Locate the cell with the specified text and output its [x, y] center coordinate. 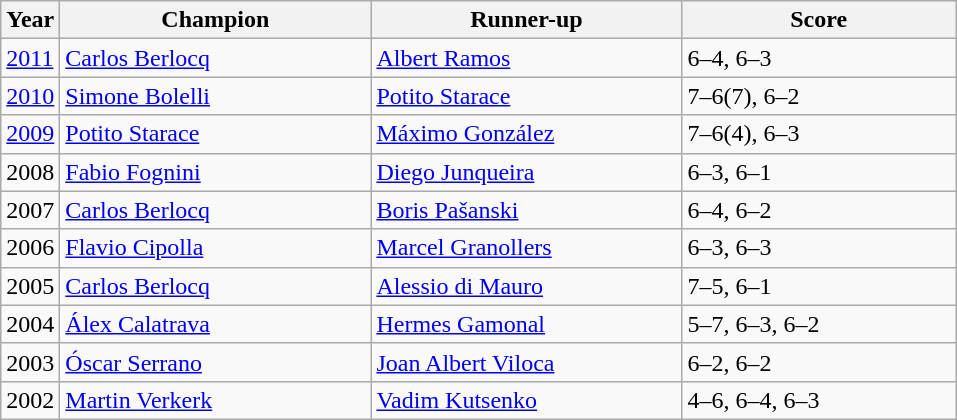
2006 [30, 248]
Simone Bolelli [216, 96]
Hermes Gamonal [526, 324]
2010 [30, 96]
2009 [30, 134]
Joan Albert Viloca [526, 362]
6–3, 6–1 [819, 172]
Máximo González [526, 134]
6–4, 6–3 [819, 58]
2011 [30, 58]
Runner-up [526, 20]
Óscar Serrano [216, 362]
6–2, 6–2 [819, 362]
Fabio Fognini [216, 172]
4–6, 6–4, 6–3 [819, 400]
6–4, 6–2 [819, 210]
Martin Verkerk [216, 400]
2008 [30, 172]
Diego Junqueira [526, 172]
7–6(7), 6–2 [819, 96]
Champion [216, 20]
7–6(4), 6–3 [819, 134]
2002 [30, 400]
2007 [30, 210]
7–5, 6–1 [819, 286]
Vadim Kutsenko [526, 400]
Score [819, 20]
5–7, 6–3, 6–2 [819, 324]
2005 [30, 286]
Flavio Cipolla [216, 248]
Albert Ramos [526, 58]
Marcel Granollers [526, 248]
Boris Pašanski [526, 210]
Alessio di Mauro [526, 286]
Álex Calatrava [216, 324]
2004 [30, 324]
6–3, 6–3 [819, 248]
2003 [30, 362]
Year [30, 20]
